Scan for the cell matching the given text and deliver its (X, Y) coordinate at center. 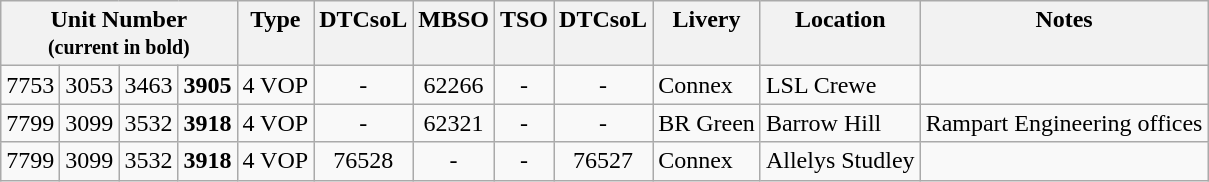
Barrow Hill (840, 123)
Allelys Studley (840, 161)
Type (276, 34)
BR Green (707, 123)
Unit Number (current in bold) (119, 34)
62321 (454, 123)
62266 (454, 85)
3463 (148, 85)
LSL Crewe (840, 85)
76528 (364, 161)
MBSO (454, 34)
3053 (90, 85)
TSO (524, 34)
Notes (1064, 34)
76527 (604, 161)
Livery (707, 34)
Rampart Engineering offices (1064, 123)
7753 (30, 85)
3905 (208, 85)
Location (840, 34)
